Output the (X, Y) coordinate of the center of the cell containing the given text.  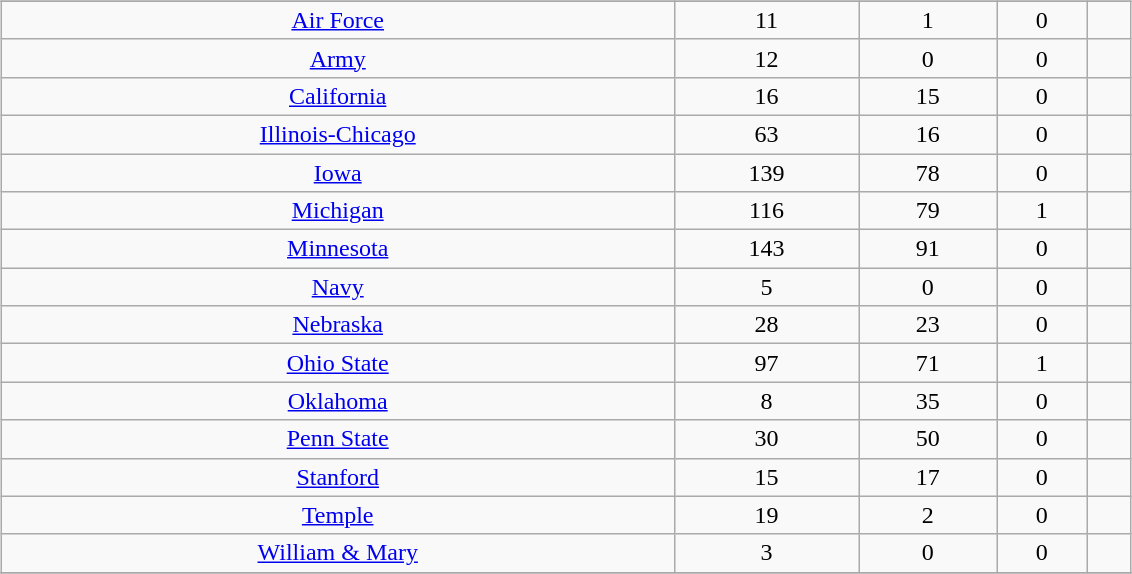
Nebraska (338, 325)
50 (928, 439)
Iowa (338, 173)
12 (766, 58)
116 (766, 211)
Stanford (338, 477)
California (338, 96)
Illinois-Chicago (338, 134)
11 (766, 20)
Penn State (338, 439)
Michigan (338, 211)
91 (928, 249)
5 (766, 287)
78 (928, 173)
97 (766, 363)
71 (928, 363)
Temple (338, 515)
3 (766, 553)
William & Mary (338, 553)
63 (766, 134)
Oklahoma (338, 401)
17 (928, 477)
79 (928, 211)
143 (766, 249)
Minnesota (338, 249)
35 (928, 401)
139 (766, 173)
19 (766, 515)
28 (766, 325)
Ohio State (338, 363)
Air Force (338, 20)
8 (766, 401)
30 (766, 439)
23 (928, 325)
Army (338, 58)
2 (928, 515)
Navy (338, 287)
